Locate the cell with the specified text and output its [X, Y] center coordinate. 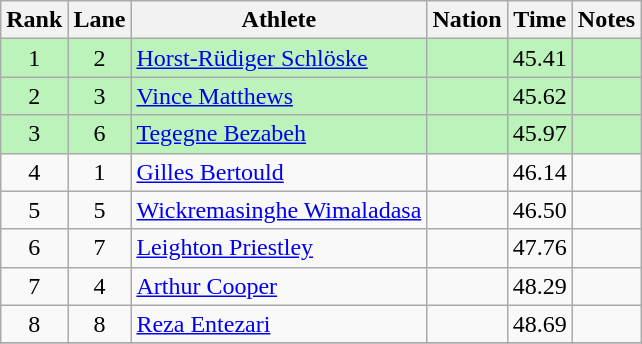
Wickremasinghe Wimaladasa [279, 210]
Arthur Cooper [279, 286]
Notes [606, 20]
46.50 [540, 210]
45.41 [540, 58]
45.62 [540, 96]
45.97 [540, 134]
Time [540, 20]
48.69 [540, 324]
Lane [100, 20]
48.29 [540, 286]
Reza Entezari [279, 324]
Rank [34, 20]
Tegegne Bezabeh [279, 134]
Nation [467, 20]
Athlete [279, 20]
Leighton Priestley [279, 248]
46.14 [540, 172]
Vince Matthews [279, 96]
Gilles Bertould [279, 172]
Horst-Rüdiger Schlöske [279, 58]
47.76 [540, 248]
